Detect which cell encompasses the target text, then output its [x, y] center coordinate. 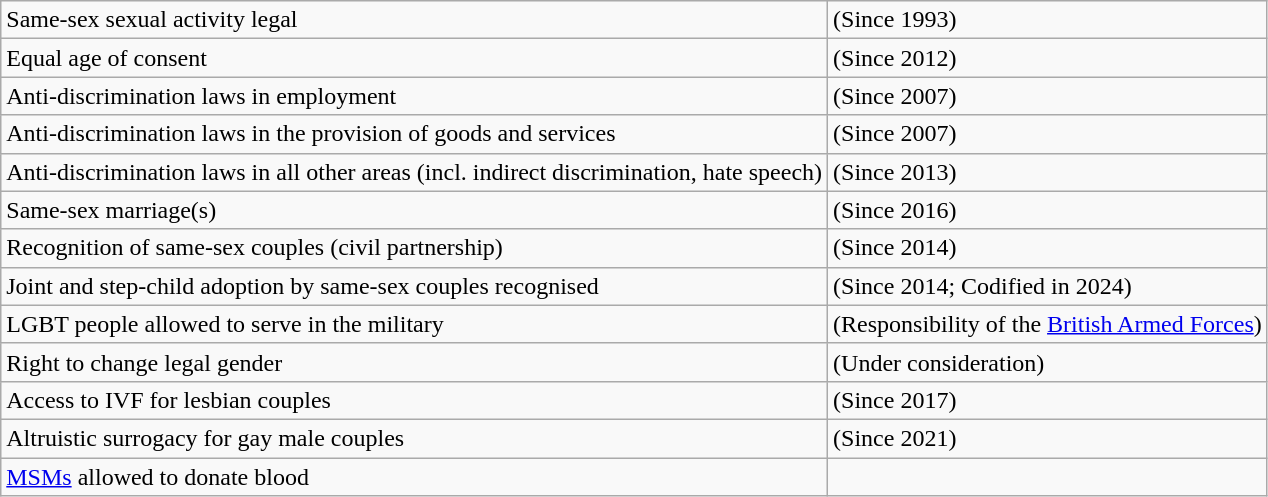
Equal age of consent [414, 58]
Anti-discrimination laws in employment [414, 96]
Joint and step-child adoption by same-sex couples recognised [414, 286]
(Responsibility of the British Armed Forces) [1048, 324]
(Since 2021) [1048, 438]
(Since 2014) [1048, 248]
(Since 2013) [1048, 172]
(Since 2016) [1048, 210]
Same-sex marriage(s) [414, 210]
Anti-discrimination laws in all other areas (incl. indirect discrimination, hate speech) [414, 172]
Recognition of same-sex couples (civil partnership) [414, 248]
Anti-discrimination laws in the provision of goods and services [414, 134]
MSMs allowed to donate blood [414, 477]
Same-sex sexual activity legal [414, 20]
(Since 2012) [1048, 58]
Right to change legal gender [414, 362]
(Since 2014; Codified in 2024) [1048, 286]
Access to IVF for lesbian couples [414, 400]
(Since 2017) [1048, 400]
(Since 1993) [1048, 20]
Altruistic surrogacy for gay male couples [414, 438]
LGBT people allowed to serve in the military [414, 324]
(Under consideration) [1048, 362]
